Search for the cell housing the specified text and yield its [X, Y] center coordinate. 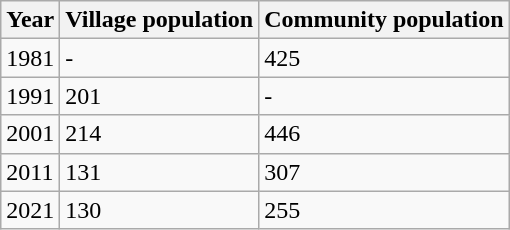
2021 [30, 210]
Village population [160, 20]
2011 [30, 172]
131 [160, 172]
255 [384, 210]
Community population [384, 20]
2001 [30, 134]
130 [160, 210]
1991 [30, 96]
Year [30, 20]
214 [160, 134]
307 [384, 172]
446 [384, 134]
201 [160, 96]
1981 [30, 58]
425 [384, 58]
